From the cell containing the given text, extract its center point as (x, y) coordinate. 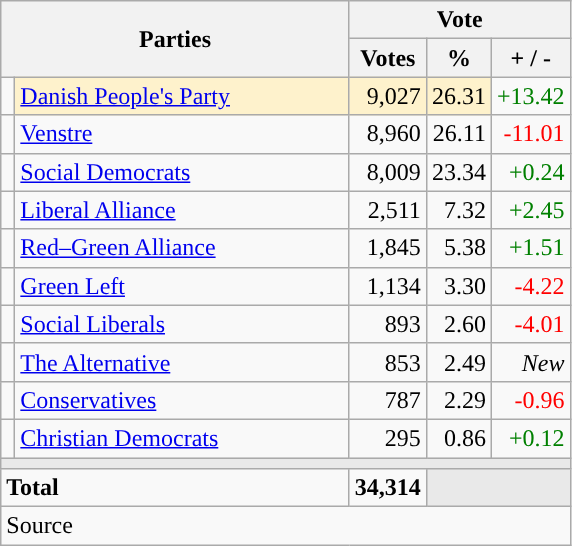
% (458, 58)
8,960 (388, 134)
5.38 (458, 248)
-4.01 (530, 324)
23.34 (458, 172)
Red–Green Alliance (182, 248)
26.11 (458, 134)
Total (176, 488)
Source (286, 526)
893 (388, 324)
Danish People's Party (182, 96)
Vote (460, 20)
0.86 (458, 438)
8,009 (388, 172)
26.31 (458, 96)
The Alternative (182, 362)
New (530, 362)
+2.45 (530, 210)
2.29 (458, 400)
2.49 (458, 362)
Parties (176, 39)
Venstre (182, 134)
Green Left (182, 286)
Christian Democrats (182, 438)
+1.51 (530, 248)
Votes (388, 58)
+ / - (530, 58)
2.60 (458, 324)
9,027 (388, 96)
1,845 (388, 248)
34,314 (388, 488)
Conservatives (182, 400)
-11.01 (530, 134)
853 (388, 362)
295 (388, 438)
2,511 (388, 210)
+0.12 (530, 438)
-4.22 (530, 286)
1,134 (388, 286)
-0.96 (530, 400)
Social Democrats (182, 172)
787 (388, 400)
+13.42 (530, 96)
3.30 (458, 286)
Liberal Alliance (182, 210)
Social Liberals (182, 324)
+0.24 (530, 172)
7.32 (458, 210)
